Return (x, y) of the center of cell containing provided text 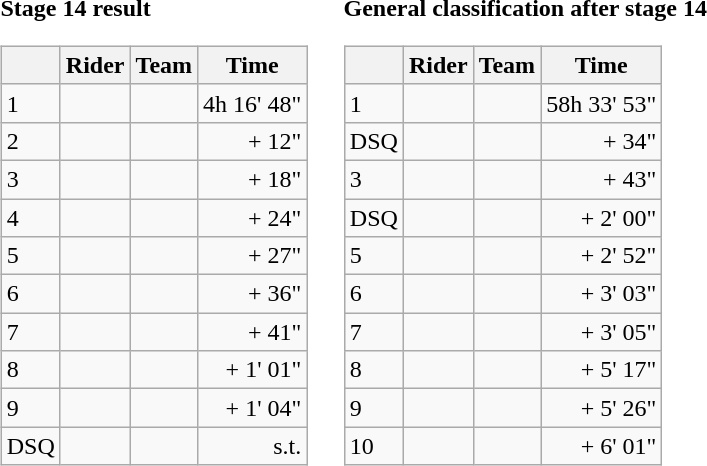
+ 24" (252, 217)
+ 1' 01" (252, 370)
+ 43" (602, 179)
+ 3' 05" (602, 332)
+ 36" (252, 294)
+ 18" (252, 179)
+ 2' 00" (602, 217)
+ 27" (252, 256)
+ 6' 01" (602, 446)
s.t. (252, 446)
+ 1' 04" (252, 408)
+ 41" (252, 332)
2 (30, 141)
+ 34" (602, 141)
+ 2' 52" (602, 256)
+ 3' 03" (602, 294)
+ 5' 26" (602, 408)
4h 16' 48" (252, 103)
4 (30, 217)
10 (374, 446)
58h 33' 53" (602, 103)
+ 5' 17" (602, 370)
+ 12" (252, 141)
